Output the (x, y) coordinate of the center of the cell containing the given text.  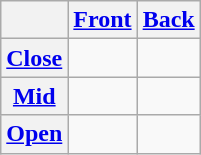
Open (34, 134)
Mid (34, 96)
Back (168, 20)
Front (102, 20)
Close (34, 58)
